Determine the [x, y] coordinate at the center of the cell enclosing the given text.  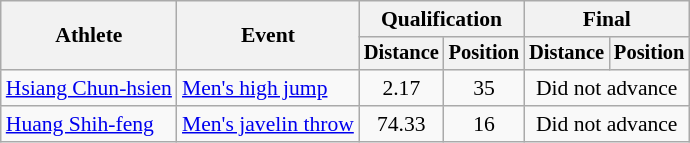
Hsiang Chun-hsien [89, 88]
Men's high jump [268, 88]
74.33 [402, 124]
Athlete [89, 36]
16 [484, 124]
Huang Shih-feng [89, 124]
Men's javelin throw [268, 124]
Qualification [442, 19]
35 [484, 88]
Event [268, 36]
Final [606, 19]
2.17 [402, 88]
